Return the (x, y) coordinate for the center point of the cell that contains the specified text.  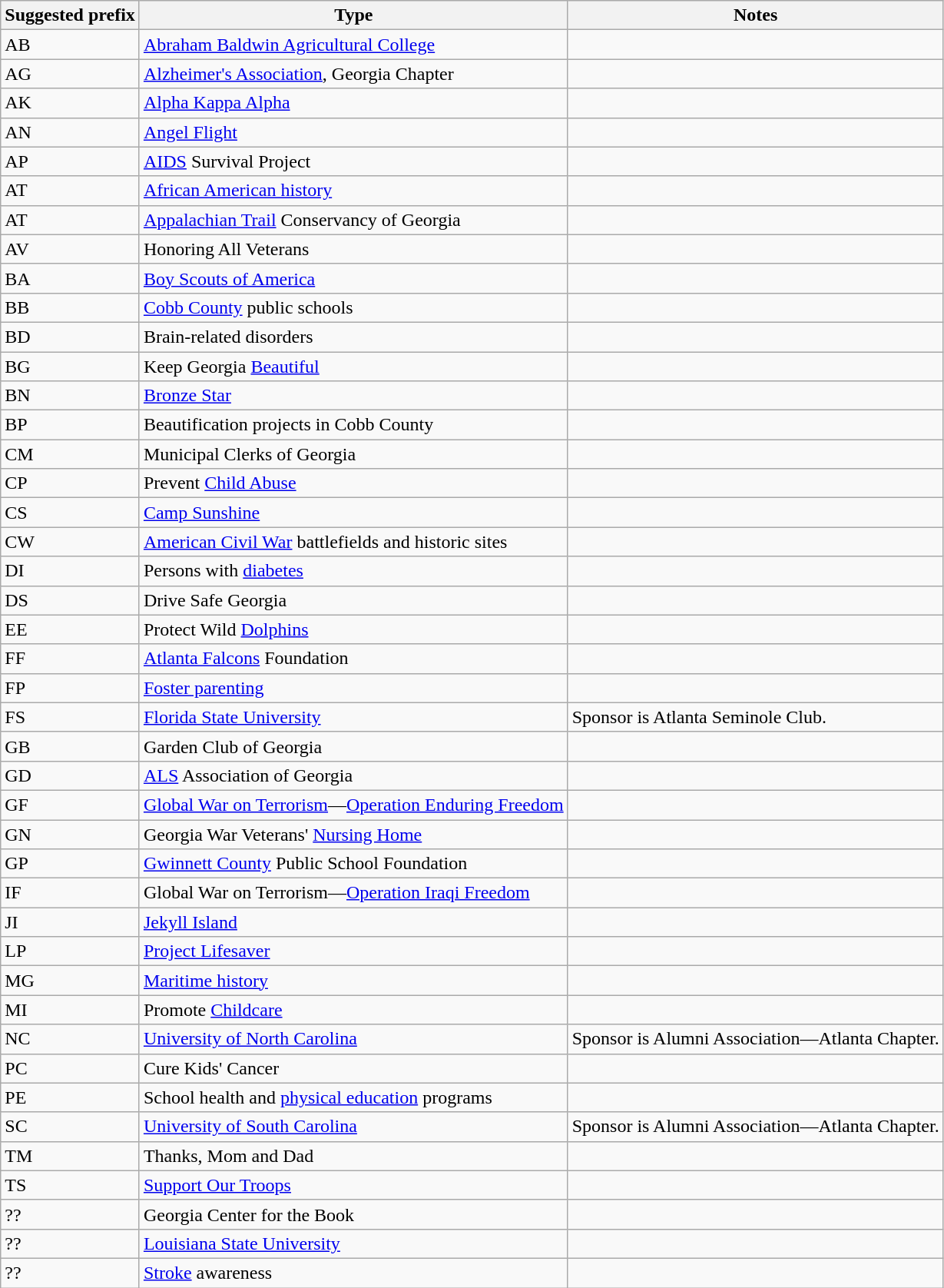
AV (71, 249)
Georgia War Veterans' Nursing Home (353, 834)
African American history (353, 191)
Alpha Kappa Alpha (353, 103)
Gwinnett County Public School Foundation (353, 864)
Bronze Star (353, 396)
JI (71, 922)
SC (71, 1127)
Boy Scouts of America (353, 278)
PE (71, 1097)
Georgia Center for the Book (353, 1214)
BD (71, 337)
AP (71, 161)
Foster parenting (353, 688)
Atlanta Falcons Foundation (353, 659)
Appalachian Trail Conservancy of Georgia (353, 220)
University of North Carolina (353, 1039)
PC (71, 1068)
DI (71, 571)
School health and physical education programs (353, 1097)
Cure Kids' Cancer (353, 1068)
Municipal Clerks of Georgia (353, 454)
BB (71, 307)
AN (71, 132)
ALS Association of Georgia (353, 775)
BA (71, 278)
CP (71, 483)
FS (71, 717)
GN (71, 834)
GD (71, 775)
Abraham Baldwin Agricultural College (353, 45)
GF (71, 805)
Type (353, 15)
AIDS Survival Project (353, 161)
MI (71, 1010)
BG (71, 367)
Support Our Troops (353, 1185)
Florida State University (353, 717)
TM (71, 1156)
Thanks, Mom and Dad (353, 1156)
Keep Georgia Beautiful (353, 367)
IF (71, 893)
Honoring All Veterans (353, 249)
University of South Carolina (353, 1127)
Stroke awareness (353, 1273)
Sponsor is Atlanta Seminole Club. (756, 717)
FF (71, 659)
AB (71, 45)
MG (71, 981)
EE (71, 629)
FP (71, 688)
Drive Safe Georgia (353, 600)
CW (71, 542)
Protect Wild Dolphins (353, 629)
Beautification projects in Cobb County (353, 425)
GB (71, 746)
Cobb County public schools (353, 307)
CS (71, 513)
Project Lifesaver (353, 951)
TS (71, 1185)
Maritime history (353, 981)
BP (71, 425)
Suggested prefix (71, 15)
Global War on Terrorism—Operation Iraqi Freedom (353, 893)
Camp Sunshine (353, 513)
Alzheimer's Association, Georgia Chapter (353, 74)
Louisiana State University (353, 1243)
Brain-related disorders (353, 337)
DS (71, 600)
American Civil War battlefields and historic sites (353, 542)
Notes (756, 15)
Angel Flight (353, 132)
GP (71, 864)
NC (71, 1039)
AK (71, 103)
LP (71, 951)
Promote Childcare (353, 1010)
Prevent Child Abuse (353, 483)
Persons with diabetes (353, 571)
Global War on Terrorism—Operation Enduring Freedom (353, 805)
Jekyll Island (353, 922)
CM (71, 454)
AG (71, 74)
Garden Club of Georgia (353, 746)
BN (71, 396)
